Identify which cell holds the provided text, then report its [x, y] central coordinate. 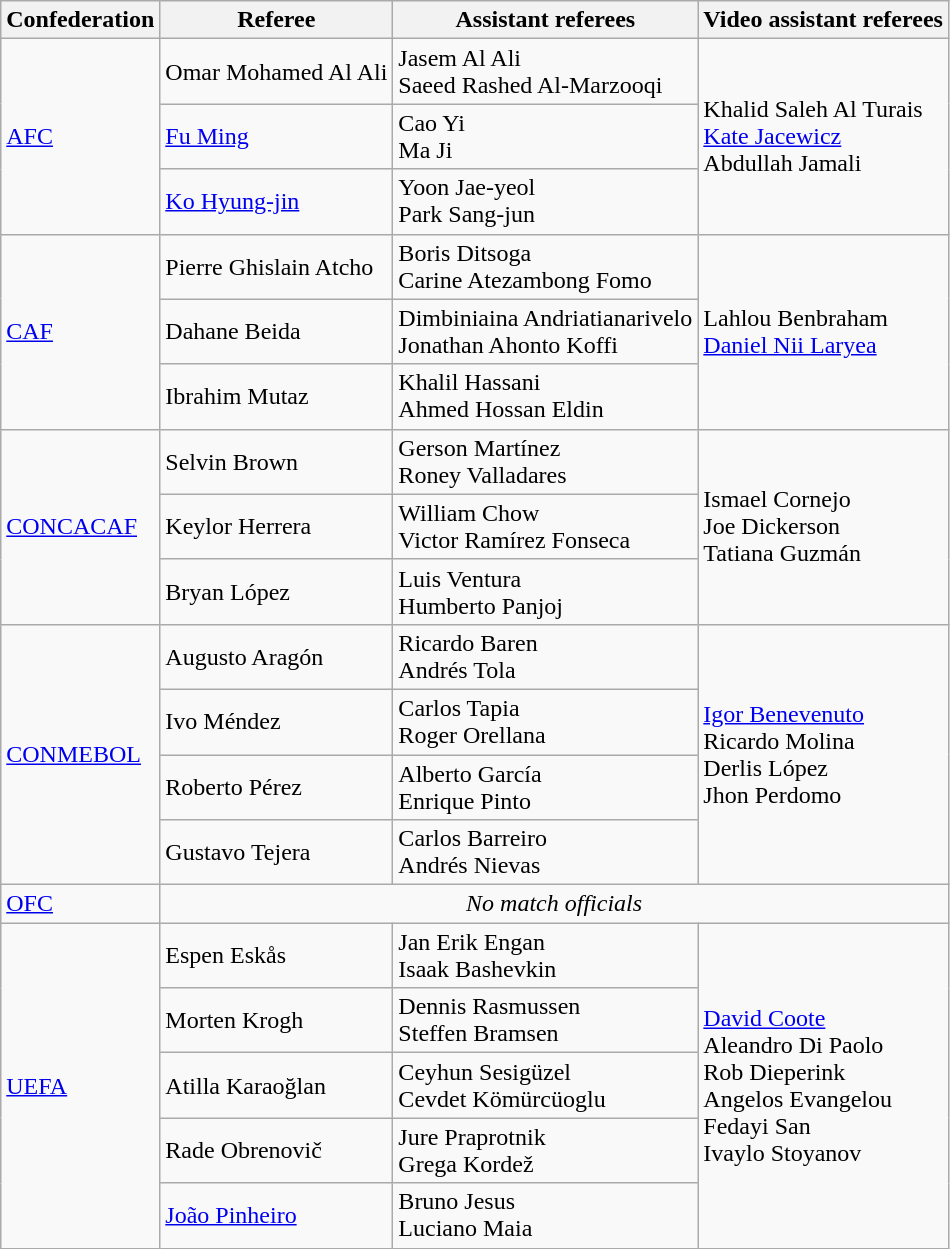
Yoon Jae-yeol Park Sang-jun [546, 202]
Lahlou Benbraham Daniel Nii Laryea [824, 332]
AFC [80, 136]
Cao Yi Ma Ji [546, 136]
CAF [80, 332]
Atilla Karaoğlan [276, 1086]
Omar Mohamed Al Ali [276, 72]
Gustavo Tejera [276, 852]
Augusto Aragón [276, 656]
Dennis Rasmussen Steffen Bramsen [546, 1020]
Ricardo Baren Andrés Tola [546, 656]
Alberto García Enrique Pinto [546, 786]
Dahane Beida [276, 332]
Carlos Tapia Roger Orellana [546, 722]
Bryan López [276, 592]
David Coote Aleandro Di Paolo Rob Dieperink Angelos Evangelou Fedayi San Ivaylo Stoyanov [824, 1086]
Espen Eskås [276, 956]
Bruno Jesus Luciano Maia [546, 1216]
Igor Benevenuto Ricardo Molina Derlis López Jhon Perdomo [824, 754]
Morten Krogh [276, 1020]
Carlos Barreiro Andrés Nievas [546, 852]
Ceyhun Sesigüzel Cevdet Kömürcüoglu [546, 1086]
Ibrahim Mutaz [276, 396]
Assistant referees [546, 20]
Jan Erik Engan Isaak Bashevkin [546, 956]
No match officials [554, 904]
Confederation [80, 20]
Ismael Cornejo Joe Dickerson Tatiana Guzmán [824, 526]
Khalid Saleh Al Turais Kate Jacewicz Abdullah Jamali [824, 136]
Luis Ventura Humberto Panjoj [546, 592]
Selvin Brown [276, 462]
Referee [276, 20]
William Chow Victor Ramírez Fonseca [546, 526]
Ivo Méndez [276, 722]
Ko Hyung-jin [276, 202]
Roberto Pérez [276, 786]
Video assistant referees [824, 20]
Pierre Ghislain Atcho [276, 266]
OFC [80, 904]
Keylor Herrera [276, 526]
Boris Ditsoga Carine Atezambong Fomo [546, 266]
Gerson Martínez Roney Valladares [546, 462]
Jure Praprotnik Grega Kordež [546, 1150]
Jasem Al Ali Saeed Rashed Al-Marzooqi [546, 72]
Dimbiniaina Andriatianarivelo Jonathan Ahonto Koffi [546, 332]
CONCACAF [80, 526]
Rade Obrenovič [276, 1150]
Fu Ming [276, 136]
UEFA [80, 1086]
João Pinheiro [276, 1216]
CONMEBOL [80, 754]
Khalil Hassani Ahmed Hossan Eldin [546, 396]
